Identify which cell holds the provided text, then report its (x, y) central coordinate. 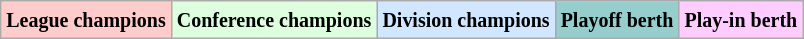
Conference champions (274, 20)
Play-in berth (741, 20)
League champions (86, 20)
Playoff berth (617, 20)
Division champions (466, 20)
